Extract the [x, y] coordinate from the center of the cell holding the provided text.  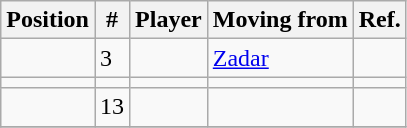
Zadar [280, 58]
3 [112, 58]
Position [48, 20]
13 [112, 107]
Moving from [280, 20]
Player [169, 20]
Ref. [380, 20]
# [112, 20]
